Pinpoint the cell where the given text exists, returning its (x, y) midpoint coordinate. 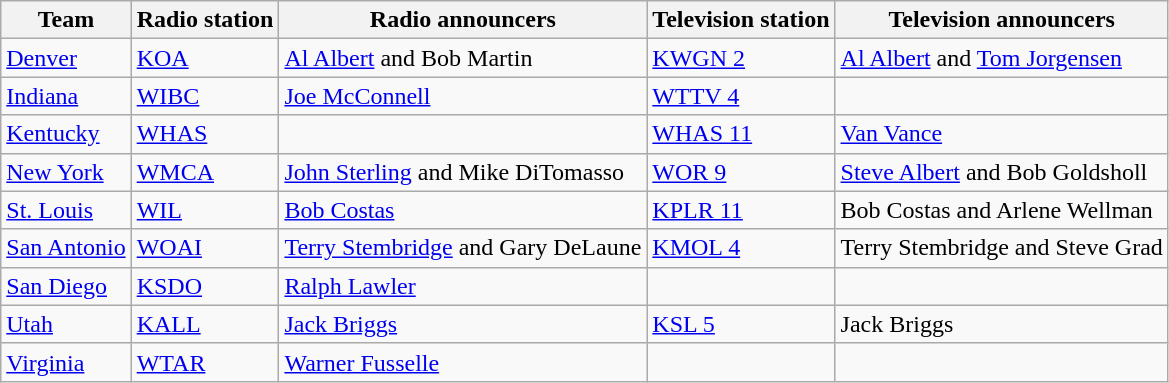
KALL (205, 324)
Al Albert and Tom Jorgensen (1002, 58)
San Diego (66, 286)
Ralph Lawler (463, 286)
WIL (205, 210)
KSDO (205, 286)
San Antonio (66, 248)
Terry Stembridge and Gary DeLaune (463, 248)
Indiana (66, 96)
Team (66, 20)
Television announcers (1002, 20)
Denver (66, 58)
WOAI (205, 248)
Virginia (66, 362)
John Sterling and Mike DiTomasso (463, 172)
WHAS (205, 134)
Television station (741, 20)
New York (66, 172)
KMOL 4 (741, 248)
Utah (66, 324)
Van Vance (1002, 134)
WIBC (205, 96)
Warner Fusselle (463, 362)
Radio announcers (463, 20)
KPLR 11 (741, 210)
WTTV 4 (741, 96)
Radio station (205, 20)
Steve Albert and Bob Goldsholl (1002, 172)
Bob Costas (463, 210)
WMCA (205, 172)
Terry Stembridge and Steve Grad (1002, 248)
WTAR (205, 362)
WHAS 11 (741, 134)
KOA (205, 58)
St. Louis (66, 210)
Al Albert and Bob Martin (463, 58)
KWGN 2 (741, 58)
Kentucky (66, 134)
Joe McConnell (463, 96)
KSL 5 (741, 324)
WOR 9 (741, 172)
Bob Costas and Arlene Wellman (1002, 210)
